For the text-containing cell, return its midpoint in (x, y) coordinate format. 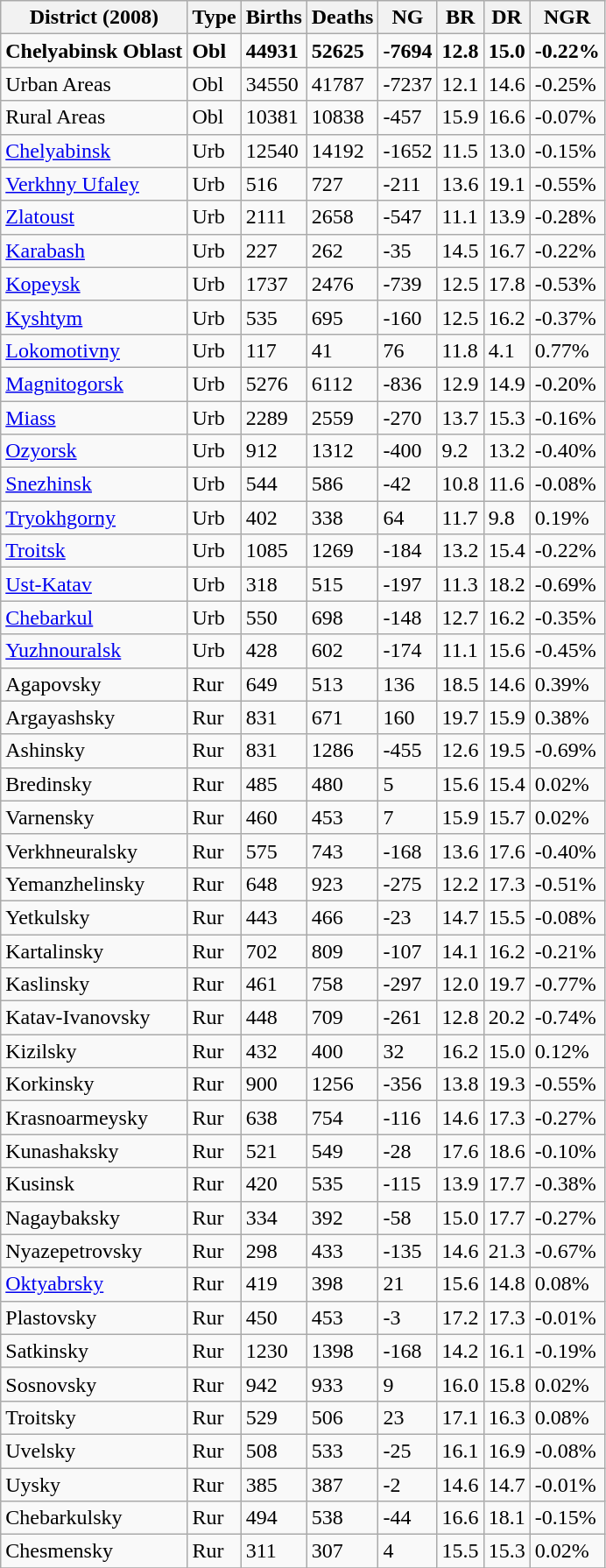
-135 (408, 1251)
671 (342, 717)
1085 (273, 551)
4 (408, 1551)
17.2 (461, 1317)
18.1 (506, 1518)
Uvelsky (95, 1451)
19.1 (506, 184)
Karabash (95, 251)
538 (342, 1518)
Troitsk (95, 551)
21 (408, 1284)
Agapovsky (95, 684)
19.5 (506, 751)
Oktyabrsky (95, 1284)
-44 (408, 1518)
Chebarkulsky (95, 1518)
Yuzhnouralsk (95, 651)
2559 (342, 418)
15.8 (506, 1384)
-0.28% (567, 217)
912 (273, 451)
1737 (273, 284)
433 (342, 1251)
14192 (342, 151)
-270 (408, 418)
529 (273, 1417)
0.19% (567, 518)
6112 (342, 384)
Lokomotivny (95, 350)
11.6 (506, 484)
Kizilsky (95, 1051)
Kusinsk (95, 1184)
Kunashaksky (95, 1151)
Argayashsky (95, 717)
Ust-Katav (95, 584)
933 (342, 1384)
513 (342, 684)
-739 (408, 284)
-1652 (408, 151)
1230 (273, 1351)
227 (273, 251)
Miass (95, 418)
602 (342, 651)
NGR (567, 18)
Uysky (95, 1485)
-0.67% (567, 1251)
18.5 (461, 684)
Kyshtym (95, 317)
0.39% (567, 684)
-25 (408, 1451)
695 (342, 317)
-0.53% (567, 284)
-455 (408, 751)
Tryokhgorny (95, 518)
398 (342, 1284)
10.8 (461, 484)
2111 (273, 217)
432 (273, 1051)
16.9 (506, 1451)
400 (342, 1051)
-0.25% (567, 84)
Ozyorsk (95, 451)
9.2 (461, 451)
-547 (408, 217)
648 (273, 884)
-0.10% (567, 1151)
461 (273, 985)
17.8 (506, 284)
Urban Areas (95, 84)
392 (342, 1218)
-0.77% (567, 985)
-23 (408, 917)
12540 (273, 151)
Rural Areas (95, 117)
44931 (273, 51)
900 (273, 1084)
-160 (408, 317)
Krasnoarmeysky (95, 1118)
12.1 (461, 84)
Verkhneuralsky (95, 851)
Varnensky (95, 817)
11.5 (461, 151)
Sosnovsky (95, 1384)
420 (273, 1184)
12.0 (461, 985)
1286 (342, 751)
14.9 (506, 384)
-35 (408, 251)
Plastovsky (95, 1317)
9.8 (506, 518)
12.2 (461, 884)
Troitsky (95, 1417)
BR (461, 18)
Kaslinsky (95, 985)
-174 (408, 651)
Births (273, 18)
14.8 (506, 1284)
1312 (342, 451)
Deaths (342, 18)
Satkinsky (95, 1351)
17.1 (461, 1417)
702 (273, 950)
385 (273, 1485)
16.7 (506, 251)
1256 (342, 1084)
5276 (273, 384)
-400 (408, 451)
923 (342, 884)
450 (273, 1317)
Zlatoust (95, 217)
-0.45% (567, 651)
Snezhinsk (95, 484)
494 (273, 1518)
809 (342, 950)
10381 (273, 117)
7 (408, 817)
638 (273, 1118)
Kopeysk (95, 284)
76 (408, 350)
402 (273, 518)
-0.38% (567, 1184)
533 (342, 1451)
942 (273, 1384)
9 (408, 1384)
262 (342, 251)
23 (408, 1417)
11.3 (461, 584)
19.3 (506, 1084)
Chelyabinsk (95, 151)
-0.37% (567, 317)
508 (273, 1451)
-0.35% (567, 618)
34550 (273, 84)
549 (342, 1151)
-261 (408, 1018)
-7694 (408, 51)
649 (273, 684)
-211 (408, 184)
709 (342, 1018)
307 (342, 1551)
-58 (408, 1218)
-0.16% (567, 418)
DR (506, 18)
521 (273, 1151)
16.3 (506, 1417)
13.8 (461, 1084)
Chebarkul (95, 618)
0.38% (567, 717)
-297 (408, 985)
15.7 (506, 817)
11.8 (461, 350)
0.77% (567, 350)
-275 (408, 884)
516 (273, 184)
4.1 (506, 350)
12.6 (461, 751)
12.7 (461, 618)
2658 (342, 217)
13.7 (461, 418)
14.2 (461, 1351)
2476 (342, 284)
419 (273, 1284)
-3 (408, 1317)
-356 (408, 1084)
-42 (408, 484)
-107 (408, 950)
754 (342, 1118)
466 (342, 917)
480 (342, 784)
Magnitogorsk (95, 384)
52625 (342, 51)
-0.07% (567, 117)
515 (342, 584)
Katav-Ivanovsky (95, 1018)
5 (408, 784)
Type (214, 18)
Kartalinsky (95, 950)
-0.51% (567, 884)
-2 (408, 1485)
11.7 (461, 518)
12.9 (461, 384)
0.12% (567, 1051)
727 (342, 184)
-184 (408, 551)
485 (273, 784)
64 (408, 518)
428 (273, 651)
311 (273, 1551)
586 (342, 484)
Ashinsky (95, 751)
-0.74% (567, 1018)
-7237 (408, 84)
41 (342, 350)
318 (273, 584)
District (2008) (95, 18)
506 (342, 1417)
14.5 (461, 251)
1398 (342, 1351)
Nagaybaksky (95, 1218)
-116 (408, 1118)
758 (342, 985)
698 (342, 618)
Chesmensky (95, 1551)
14.1 (461, 950)
575 (273, 851)
Yemanzhelinsky (95, 884)
-148 (408, 618)
20.2 (506, 1018)
117 (273, 350)
16.0 (461, 1384)
298 (273, 1251)
334 (273, 1218)
460 (273, 817)
-115 (408, 1184)
Chelyabinsk Oblast (95, 51)
-457 (408, 117)
-28 (408, 1151)
21.3 (506, 1251)
743 (342, 851)
2289 (273, 418)
136 (408, 684)
41787 (342, 84)
18.2 (506, 584)
-197 (408, 584)
Nyazepetrovsky (95, 1251)
-0.19% (567, 1351)
-0.21% (567, 950)
Yetkulsky (95, 917)
-836 (408, 384)
448 (273, 1018)
1269 (342, 551)
-0.20% (567, 384)
550 (273, 618)
32 (408, 1051)
18.6 (506, 1151)
Korkinsky (95, 1084)
Bredinsky (95, 784)
160 (408, 717)
443 (273, 917)
544 (273, 484)
NG (408, 18)
10838 (342, 117)
338 (342, 518)
13.0 (506, 151)
387 (342, 1485)
Verkhny Ufaley (95, 184)
